From the cell containing the given text, extract its center point as (X, Y) coordinate. 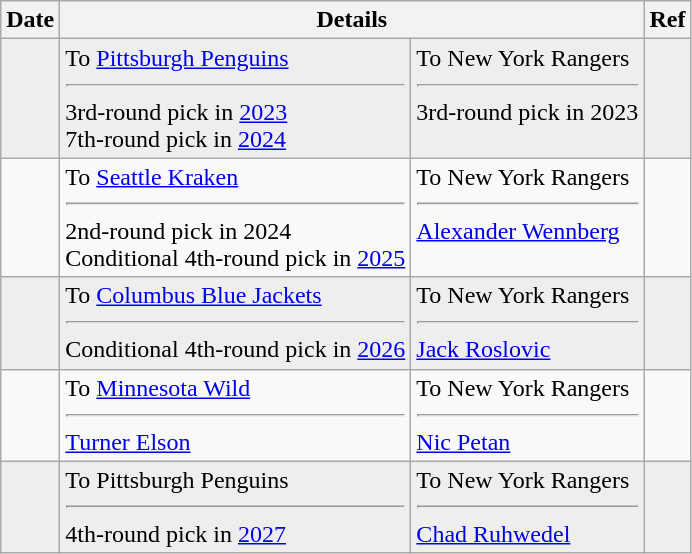
Details (352, 20)
Ref (668, 20)
To Seattle Kraken2nd-round pick in 2024Conditional 4th-round pick in 2025 (236, 218)
To New York Rangers3rd-round pick in 2023 (528, 98)
To Columbus Blue JacketsConditional 4th-round pick in 2026 (236, 323)
To New York RangersJack Roslovic (528, 323)
To Pittsburgh Penguins4th-round pick in 2027 (236, 507)
To New York RangersAlexander Wennberg (528, 218)
To Pittsburgh Penguins3rd-round pick in 20237th-round pick in 2024 (236, 98)
To New York RangersNic Petan (528, 415)
To Minnesota WildTurner Elson (236, 415)
To New York RangersChad Ruhwedel (528, 507)
Date (30, 20)
